Detect which cell encompasses the target text, then output its [X, Y] center coordinate. 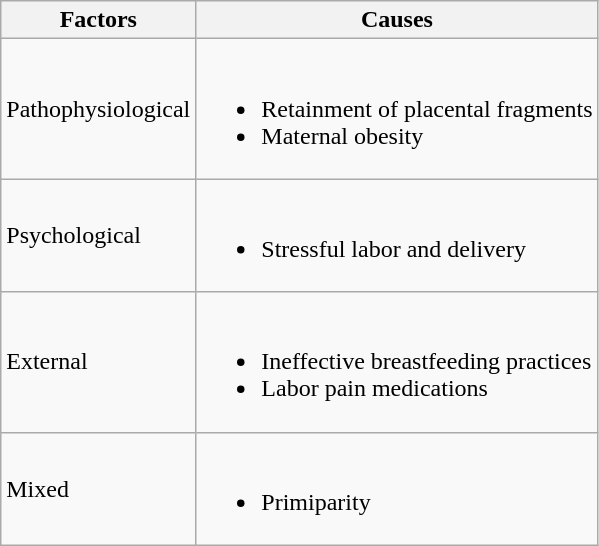
External [98, 362]
Causes [397, 20]
Factors [98, 20]
Retainment of placental fragmentsMaternal obesity [397, 109]
Ineffective breastfeeding practicesLabor pain medications [397, 362]
Mixed [98, 488]
Primiparity [397, 488]
Pathophysiological [98, 109]
Psychological [98, 236]
Stressful labor and delivery [397, 236]
